Provide the (x, y) coordinate of the cell's center where the given text is located.  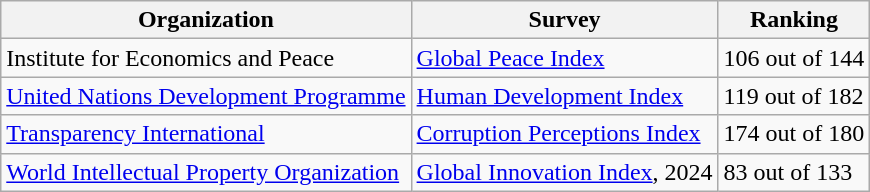
Human Development Index (564, 96)
83 out of 133 (794, 172)
Survey (564, 20)
Ranking (794, 20)
106 out of 144 (794, 58)
Global Peace Index (564, 58)
Corruption Perceptions Index (564, 134)
174 out of 180 (794, 134)
Global Innovation Index, 2024 (564, 172)
Transparency International (206, 134)
Institute for Economics and Peace (206, 58)
World Intellectual Property Organization (206, 172)
Organization (206, 20)
United Nations Development Programme (206, 96)
119 out of 182 (794, 96)
